Provide the [X, Y] coordinate of the cell's center where the given text is located.  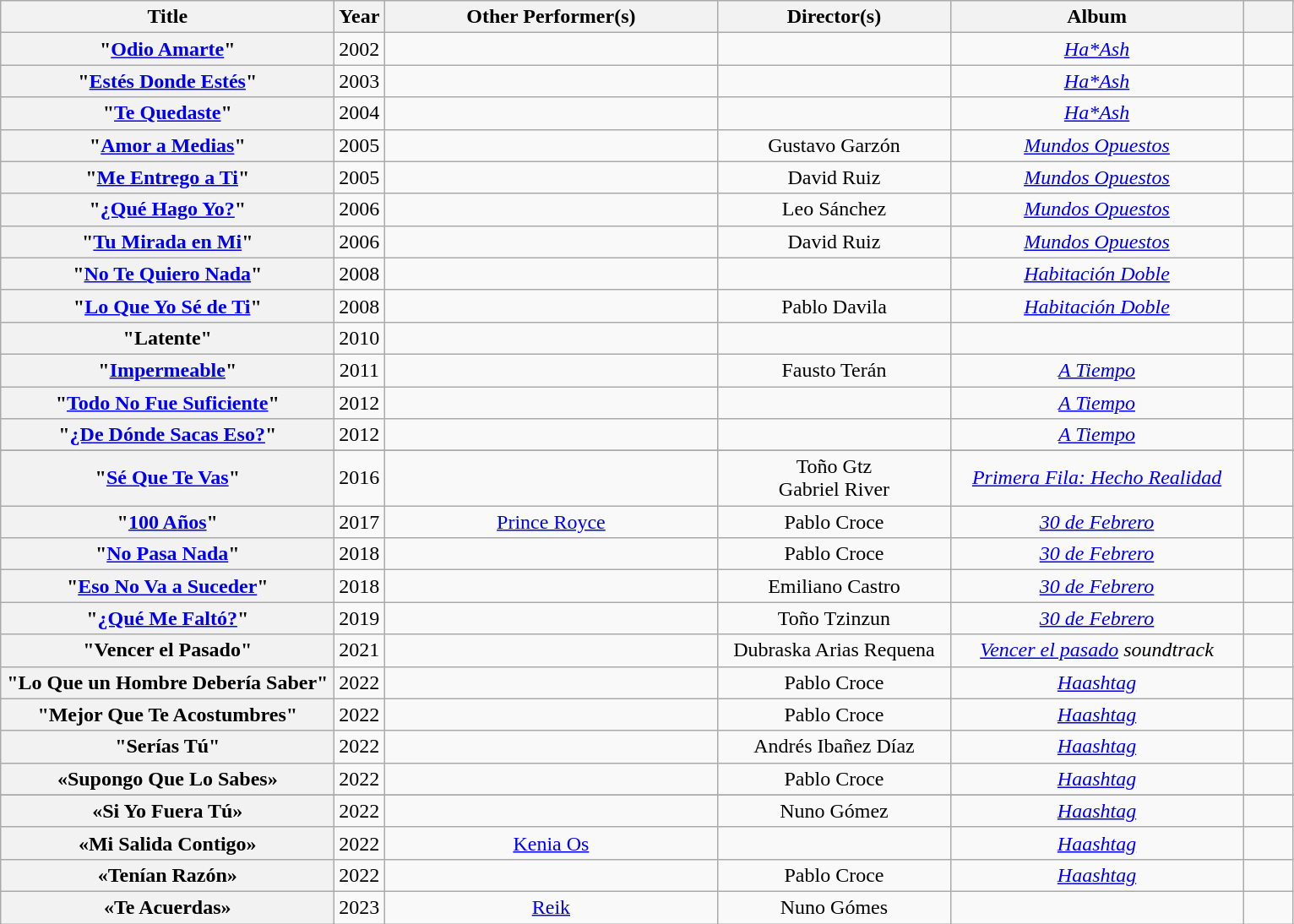
Pablo Davila [835, 306]
Leo Sánchez [835, 209]
Reik [551, 907]
«Tenían Razón» [167, 875]
Nuno Gómez [835, 811]
«Si Yo Fuera Tú» [167, 811]
"Sé Que Te Vas" [167, 478]
Album [1096, 17]
Toño Tzinzun [835, 618]
2017 [360, 522]
Dubraska Arias Requena [835, 650]
Toño GtzGabriel River [835, 478]
2002 [360, 49]
"Odio Amarte" [167, 49]
"Vencer el Pasado" [167, 650]
Prince Royce [551, 522]
"No Pasa Nada" [167, 554]
"100 Años" [167, 522]
«Mi Salida Contigo» [167, 843]
Gustavo Garzón [835, 145]
Nuno Gómes [835, 907]
"¿Qué Me Faltó?" [167, 618]
2004 [360, 113]
"Tu Mirada en Mi" [167, 242]
Director(s) [835, 17]
Vencer el pasado soundtrack [1096, 650]
"Mejor Que Te Acostumbres" [167, 715]
2010 [360, 338]
"Lo Que Yo Sé de Ti" [167, 306]
Year [360, 17]
2023 [360, 907]
2021 [360, 650]
Title [167, 17]
«Te Acuerdas» [167, 907]
"Amor a Medias" [167, 145]
"Estés Donde Estés" [167, 81]
Kenia Os [551, 843]
Primera Fila: Hecho Realidad [1096, 478]
"Te Quedaste" [167, 113]
2003 [360, 81]
"Todo No Fue Suficiente" [167, 403]
"Impermeable" [167, 370]
"Eso No Va a Suceder" [167, 586]
"Me Entrego a Ti" [167, 177]
Fausto Terán [835, 370]
"No Te Quiero Nada" [167, 274]
"Serías Tú" [167, 747]
«Supongo Que Lo Sabes» [167, 779]
Andrés Ibañez Díaz [835, 747]
Other Performer(s) [551, 17]
"¿De Dónde Sacas Eso?" [167, 435]
"Latente" [167, 338]
2016 [360, 478]
2019 [360, 618]
2011 [360, 370]
Emiliano Castro [835, 586]
"¿Qué Hago Yo?" [167, 209]
"Lo Que un Hombre Debería Saber" [167, 682]
